Scan for the cell matching the given text and deliver its (X, Y) coordinate at center. 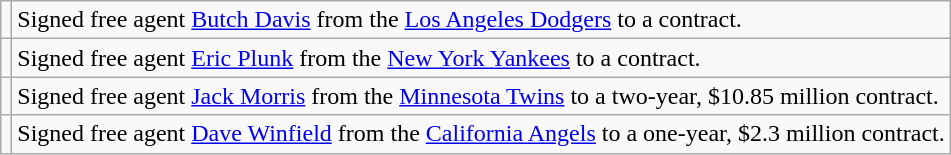
Signed free agent Jack Morris from the Minnesota Twins to a two-year, $10.85 million contract. (481, 96)
Signed free agent Dave Winfield from the California Angels to a one-year, $2.3 million contract. (481, 134)
Signed free agent Eric Plunk from the New York Yankees to a contract. (481, 58)
Signed free agent Butch Davis from the Los Angeles Dodgers to a contract. (481, 20)
